Capture the cell that displays the provided text and extract its [X, Y] central coordinate. 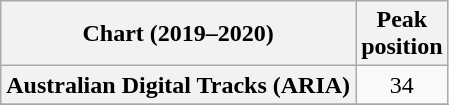
34 [402, 85]
Peakposition [402, 34]
Australian Digital Tracks (ARIA) [178, 85]
Chart (2019–2020) [178, 34]
